For the text-containing cell, return its midpoint in [X, Y] coordinate format. 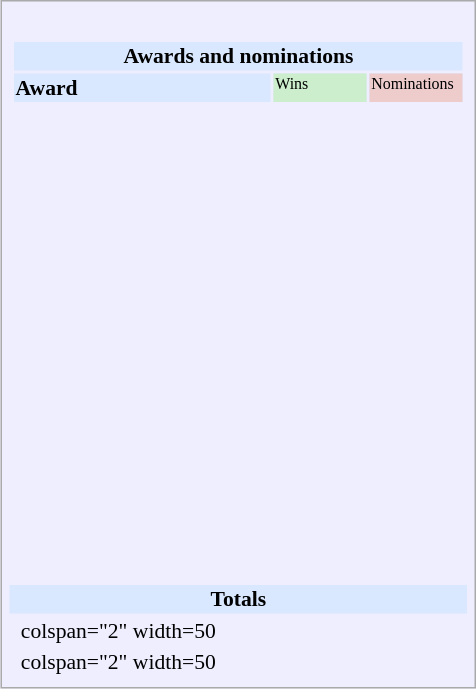
Wins [320, 87]
Awards and nominations Award Wins Nominations [239, 297]
Awards and nominations [238, 56]
Award [142, 87]
Totals [239, 599]
Nominations [416, 87]
